Locate the cell with the specified text and output its (X, Y) center coordinate. 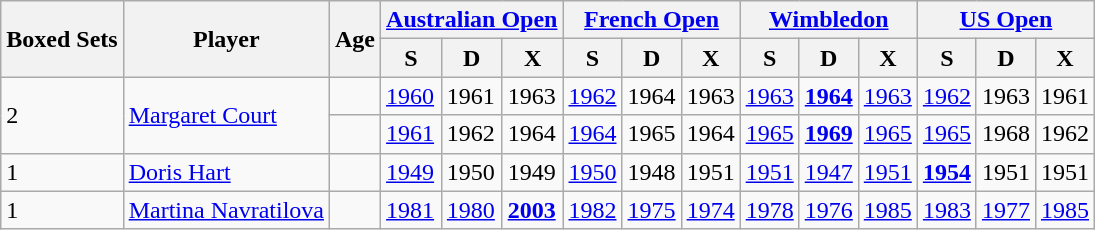
French Open (652, 20)
1980 (472, 210)
Doris Hart (226, 172)
US Open (1006, 20)
1982 (592, 210)
Player (226, 39)
1983 (946, 210)
1975 (652, 210)
1977 (1006, 210)
Boxed Sets (62, 39)
Age (354, 39)
1948 (652, 172)
1976 (828, 210)
2 (62, 115)
Martina Navratilova (226, 210)
1978 (770, 210)
1981 (412, 210)
Wimbledon (828, 20)
1968 (1006, 134)
Australian Open (472, 20)
1947 (828, 172)
Margaret Court (226, 115)
1954 (946, 172)
2003 (532, 210)
1969 (828, 134)
1960 (412, 96)
1974 (710, 210)
